For the text-containing cell, return its midpoint in (X, Y) coordinate format. 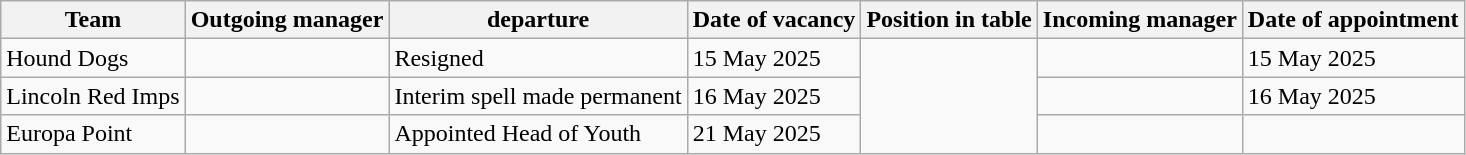
21 May 2025 (774, 134)
Resigned (538, 58)
Hound Dogs (93, 58)
departure (538, 20)
Incoming manager (1140, 20)
Date of vacancy (774, 20)
Lincoln Red Imps (93, 96)
Europa Point (93, 134)
Position in table (949, 20)
Interim spell made permanent (538, 96)
Outgoing manager (287, 20)
Appointed Head of Youth (538, 134)
Team (93, 20)
Date of appointment (1353, 20)
